Capture the cell that displays the provided text and extract its (x, y) central coordinate. 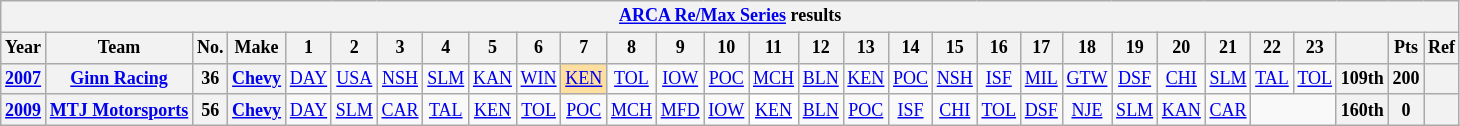
5 (493, 48)
No. (210, 48)
WIN (538, 78)
Make (257, 48)
7 (584, 48)
USA (354, 78)
18 (1087, 48)
17 (1041, 48)
12 (820, 48)
Pts (1406, 48)
2007 (24, 78)
4 (446, 48)
36 (210, 78)
Team (118, 48)
3 (400, 48)
13 (866, 48)
10 (726, 48)
Year (24, 48)
Ginn Racing (118, 78)
ARCA Re/Max Series results (730, 16)
14 (911, 48)
22 (1272, 48)
2 (354, 48)
GTW (1087, 78)
160th (1362, 110)
16 (998, 48)
109th (1362, 78)
11 (774, 48)
15 (954, 48)
NJE (1087, 110)
56 (210, 110)
23 (1314, 48)
20 (1181, 48)
6 (538, 48)
Ref (1442, 48)
21 (1228, 48)
9 (680, 48)
MTJ Motorsports (118, 110)
0 (1406, 110)
1 (308, 48)
19 (1135, 48)
200 (1406, 78)
2009 (24, 110)
MIL (1041, 78)
MFD (680, 110)
8 (632, 48)
